Output the (x, y) coordinate of the center of the cell containing the given text.  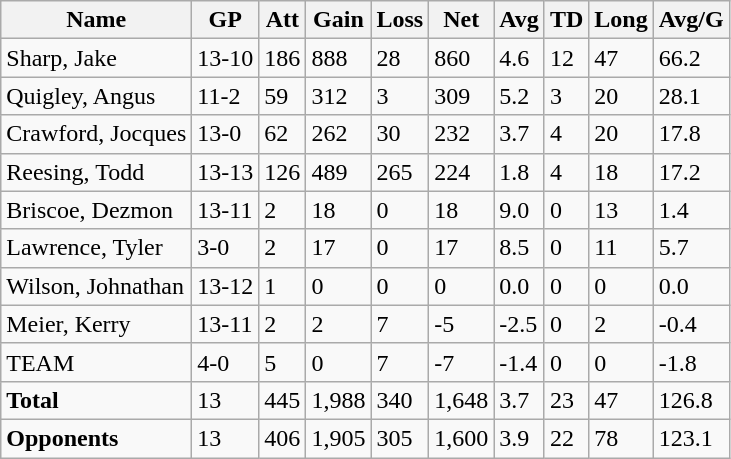
-0.4 (691, 324)
126 (282, 172)
-2.5 (520, 324)
232 (462, 134)
13-12 (226, 286)
28 (400, 58)
224 (462, 172)
Name (96, 20)
860 (462, 58)
Quigley, Angus (96, 96)
28.1 (691, 96)
5.2 (520, 96)
Reesing, Todd (96, 172)
Att (282, 20)
Net (462, 20)
1.4 (691, 210)
1,600 (462, 438)
78 (621, 438)
Avg/G (691, 20)
Gain (338, 20)
13-10 (226, 58)
489 (338, 172)
312 (338, 96)
Wilson, Johnathan (96, 286)
13-0 (226, 134)
-1.8 (691, 362)
11-2 (226, 96)
Avg (520, 20)
TEAM (96, 362)
17.2 (691, 172)
12 (566, 58)
3.9 (520, 438)
62 (282, 134)
30 (400, 134)
123.1 (691, 438)
59 (282, 96)
Briscoe, Dezmon (96, 210)
126.8 (691, 400)
5 (282, 362)
888 (338, 58)
186 (282, 58)
13-13 (226, 172)
Crawford, Jocques (96, 134)
4.6 (520, 58)
Opponents (96, 438)
4-0 (226, 362)
262 (338, 134)
445 (282, 400)
3-0 (226, 248)
Lawrence, Tyler (96, 248)
-1.4 (520, 362)
11 (621, 248)
-7 (462, 362)
1,988 (338, 400)
8.5 (520, 248)
340 (400, 400)
305 (400, 438)
Sharp, Jake (96, 58)
23 (566, 400)
Total (96, 400)
265 (400, 172)
1,648 (462, 400)
Loss (400, 20)
GP (226, 20)
1 (282, 286)
309 (462, 96)
-5 (462, 324)
22 (566, 438)
17.8 (691, 134)
Meier, Kerry (96, 324)
1,905 (338, 438)
9.0 (520, 210)
5.7 (691, 248)
406 (282, 438)
66.2 (691, 58)
TD (566, 20)
1.8 (520, 172)
Long (621, 20)
